Capture the cell that displays the provided text and extract its [x, y] central coordinate. 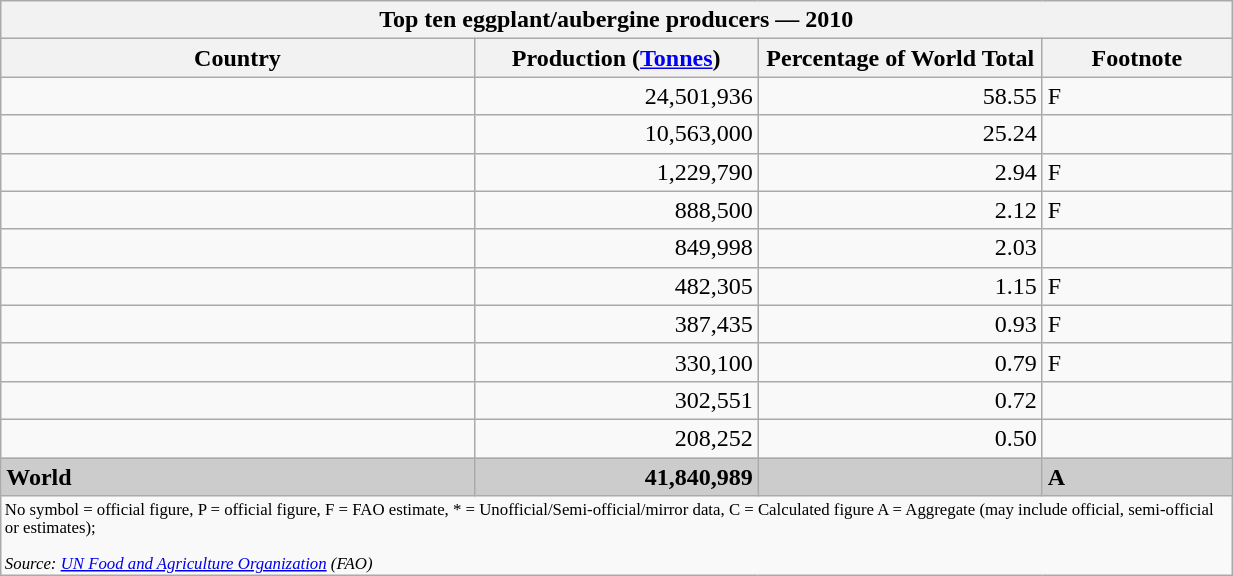
World [238, 477]
208,252 [616, 438]
10,563,000 [616, 134]
1.15 [900, 286]
A [1136, 477]
58.55 [900, 96]
0.79 [900, 362]
Country [238, 58]
Percentage of World Total [900, 58]
0.72 [900, 400]
2.12 [900, 210]
2.94 [900, 172]
387,435 [616, 324]
2.03 [900, 248]
0.93 [900, 324]
Footnote [1136, 58]
330,100 [616, 362]
Top ten eggplant/aubergine producers — 2010 [616, 20]
849,998 [616, 248]
Production (Tonnes) [616, 58]
0.50 [900, 438]
25.24 [900, 134]
302,551 [616, 400]
482,305 [616, 286]
888,500 [616, 210]
41,840,989 [616, 477]
1,229,790 [616, 172]
24,501,936 [616, 96]
